Output the [X, Y] coordinate of the center of the cell containing the given text.  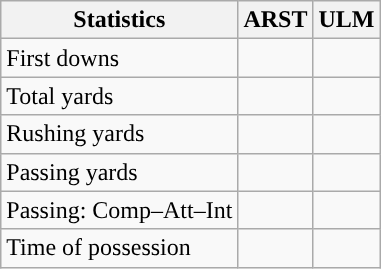
ULM [346, 20]
Time of possession [120, 248]
First downs [120, 58]
Rushing yards [120, 134]
Total yards [120, 96]
Passing: Comp–Att–Int [120, 210]
ARST [276, 20]
Statistics [120, 20]
Passing yards [120, 172]
